For the text-containing cell, return its midpoint in (X, Y) coordinate format. 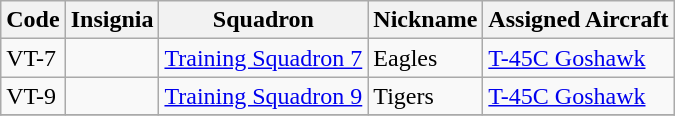
Training Squadron 9 (264, 96)
Assigned Aircraft (578, 20)
Insignia (112, 20)
Code (33, 20)
VT-9 (33, 96)
Tigers (426, 96)
Training Squadron 7 (264, 58)
Nickname (426, 20)
Eagles (426, 58)
VT-7 (33, 58)
Squadron (264, 20)
